Search for the cell housing the specified text and yield its [x, y] center coordinate. 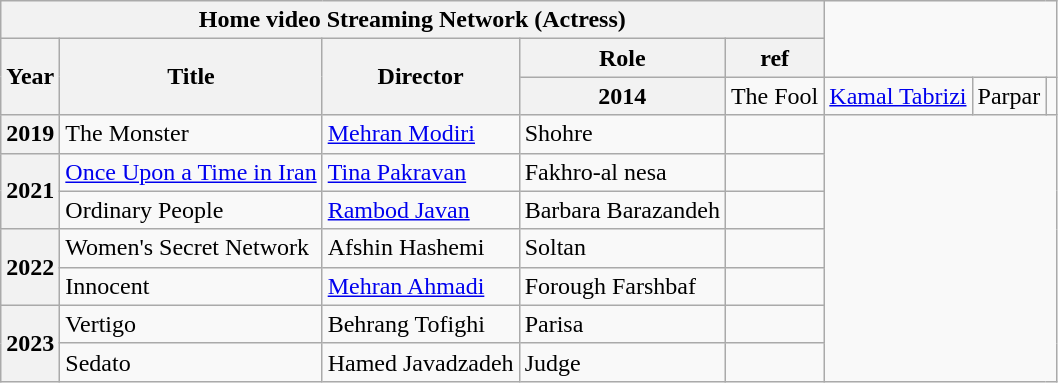
Year [30, 77]
Fakhro-al nesa [622, 172]
Director [420, 77]
Tina Pakravan [420, 172]
Forough Farshbaf [622, 286]
ref [774, 58]
Sedato [191, 362]
Home video Streaming Network (Actress) [412, 20]
Soltan [622, 248]
Mehran Ahmadi [420, 286]
Innocent [191, 286]
2021 [30, 191]
Title [191, 77]
Once Upon a Time in Iran [191, 172]
Ordinary People [191, 210]
The Fool [774, 96]
2022 [30, 267]
2023 [30, 343]
2014 [622, 96]
Afshin Hashemi [420, 248]
Role [622, 58]
Parisa [622, 324]
Parpar [1009, 96]
Women's Secret Network [191, 248]
Rambod Javan [420, 210]
Mehran Modiri [420, 134]
2019 [30, 134]
Shohre [622, 134]
Behrang Tofighi [420, 324]
Kamal Tabrizi [898, 96]
Vertigo [191, 324]
Barbara Barazandeh [622, 210]
Judge [622, 362]
The Monster [191, 134]
Hamed Javadzadeh [420, 362]
